Find where the given text appears and provide that cell's center as [X, Y] coordinate. 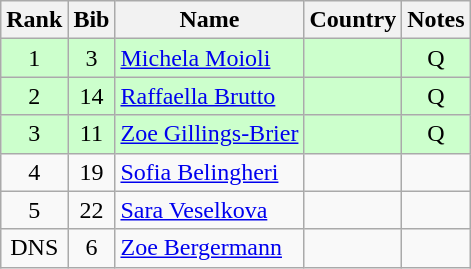
Michela Moioli [210, 58]
Zoe Bergermann [210, 248]
Notes [436, 20]
6 [92, 248]
Sara Veselkova [210, 210]
11 [92, 134]
14 [92, 96]
22 [92, 210]
4 [34, 172]
5 [34, 210]
19 [92, 172]
2 [34, 96]
Rank [34, 20]
1 [34, 58]
Bib [92, 20]
Name [210, 20]
DNS [34, 248]
Zoe Gillings-Brier [210, 134]
Country [353, 20]
Sofia Belingheri [210, 172]
Raffaella Brutto [210, 96]
